Provide the (x, y) coordinate of the cell's center where the given text is located.  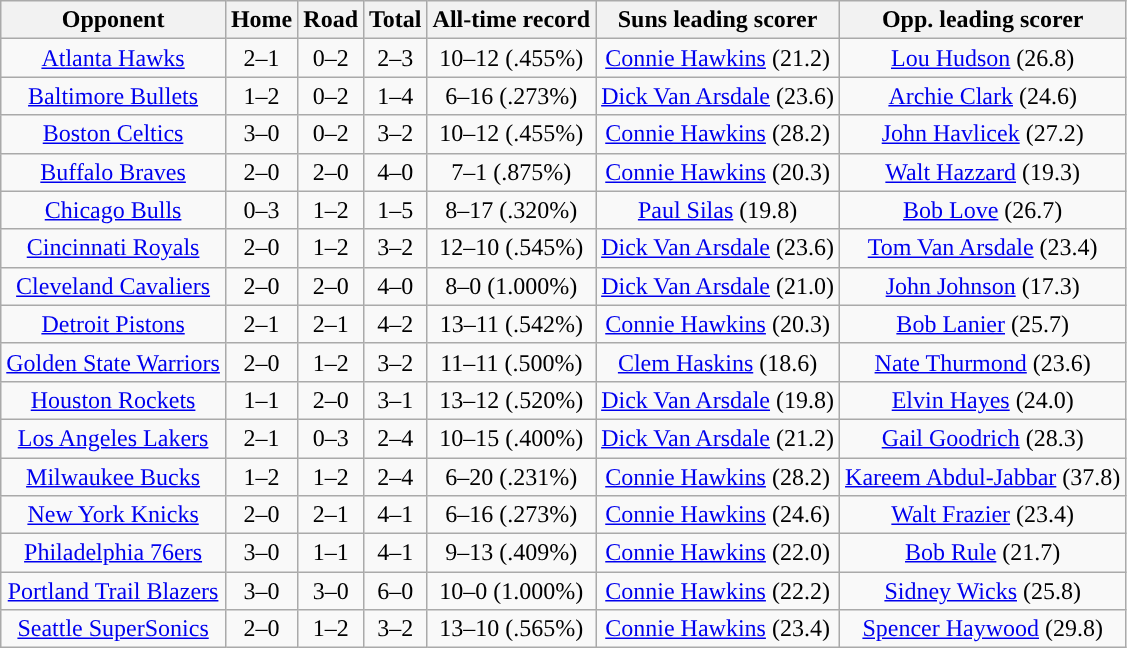
Nate Thurmond (23.6) (983, 362)
Connie Hawkins (24.6) (718, 515)
Boston Celtics (114, 134)
13–12 (.520%) (512, 400)
10–15 (.400%) (512, 438)
Houston Rockets (114, 400)
Milwaukee Bucks (114, 477)
Suns leading scorer (718, 20)
Los Angeles Lakers (114, 438)
Sidney Wicks (25.8) (983, 591)
1–5 (396, 210)
1–4 (396, 96)
Dick Van Arsdale (21.0) (718, 286)
8–17 (.320%) (512, 210)
Elvin Hayes (24.0) (983, 400)
Walt Hazzard (19.3) (983, 172)
Connie Hawkins (22.2) (718, 591)
2–3 (396, 58)
Paul Silas (19.8) (718, 210)
Cleveland Cavaliers (114, 286)
Home (261, 20)
Buffalo Braves (114, 172)
Portland Trail Blazers (114, 591)
Connie Hawkins (21.2) (718, 58)
11–11 (.500%) (512, 362)
4–2 (396, 324)
John Johnson (17.3) (983, 286)
Seattle SuperSonics (114, 629)
Atlanta Hawks (114, 58)
Bob Love (26.7) (983, 210)
Total (396, 20)
9–13 (.409%) (512, 553)
13–11 (.542%) (512, 324)
Golden State Warriors (114, 362)
John Havlicek (27.2) (983, 134)
Kareem Abdul-Jabbar (37.8) (983, 477)
Cincinnati Royals (114, 248)
Philadelphia 76ers (114, 553)
Chicago Bulls (114, 210)
Dick Van Arsdale (19.8) (718, 400)
Bob Lanier (25.7) (983, 324)
6–0 (396, 591)
Lou Hudson (26.8) (983, 58)
3–1 (396, 400)
7–1 (.875%) (512, 172)
Walt Frazier (23.4) (983, 515)
13–10 (.565%) (512, 629)
Clem Haskins (18.6) (718, 362)
Dick Van Arsdale (21.2) (718, 438)
10–0 (1.000%) (512, 591)
Connie Hawkins (23.4) (718, 629)
12–10 (.545%) (512, 248)
Gail Goodrich (28.3) (983, 438)
Spencer Haywood (29.8) (983, 629)
6–20 (.231%) (512, 477)
Connie Hawkins (22.0) (718, 553)
Tom Van Arsdale (23.4) (983, 248)
Opponent (114, 20)
Bob Rule (21.7) (983, 553)
Road (331, 20)
New York Knicks (114, 515)
8–0 (1.000%) (512, 286)
Detroit Pistons (114, 324)
All-time record (512, 20)
Baltimore Bullets (114, 96)
Opp. leading scorer (983, 20)
Archie Clark (24.6) (983, 96)
